Extract the [X, Y] coordinate from the center of the cell holding the provided text.  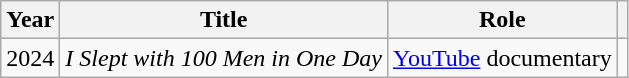
2024 [30, 58]
Year [30, 20]
I Slept with 100 Men in One Day [224, 58]
YouTube documentary [502, 58]
Title [224, 20]
Role [502, 20]
